Output the [X, Y] coordinate of the center of the cell containing the given text.  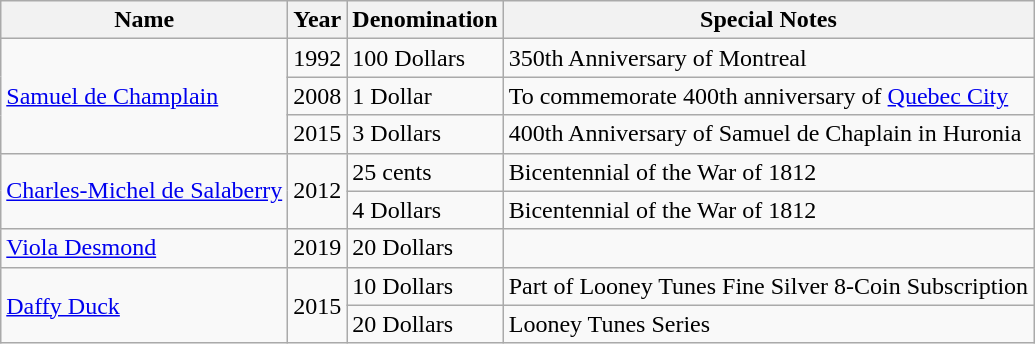
1 Dollar [425, 96]
2008 [318, 96]
350th Anniversary of Montreal [768, 58]
Daffy Duck [144, 305]
10 Dollars [425, 286]
1992 [318, 58]
Part of Looney Tunes Fine Silver 8-Coin Subscription [768, 286]
2012 [318, 191]
Samuel de Champlain [144, 96]
3 Dollars [425, 134]
To commemorate 400th anniversary of Quebec City [768, 96]
Year [318, 20]
100 Dollars [425, 58]
25 cents [425, 172]
Special Notes [768, 20]
400th Anniversary of Samuel de Chaplain in Huronia [768, 134]
Name [144, 20]
Denomination [425, 20]
Looney Tunes Series [768, 324]
Viola Desmond [144, 248]
4 Dollars [425, 210]
Charles-Michel de Salaberry [144, 191]
2019 [318, 248]
